Extract the [X, Y] coordinate from the center of the cell holding the provided text.  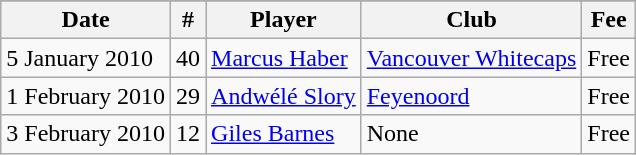
Player [284, 20]
29 [188, 96]
3 February 2010 [86, 134]
Vancouver Whitecaps [472, 58]
40 [188, 58]
1 February 2010 [86, 96]
Fee [609, 20]
Date [86, 20]
Marcus Haber [284, 58]
Giles Barnes [284, 134]
# [188, 20]
Feyenoord [472, 96]
None [472, 134]
Andwélé Slory [284, 96]
12 [188, 134]
Club [472, 20]
5 January 2010 [86, 58]
